Determine the (x, y) coordinate at the center of the cell enclosing the given text.  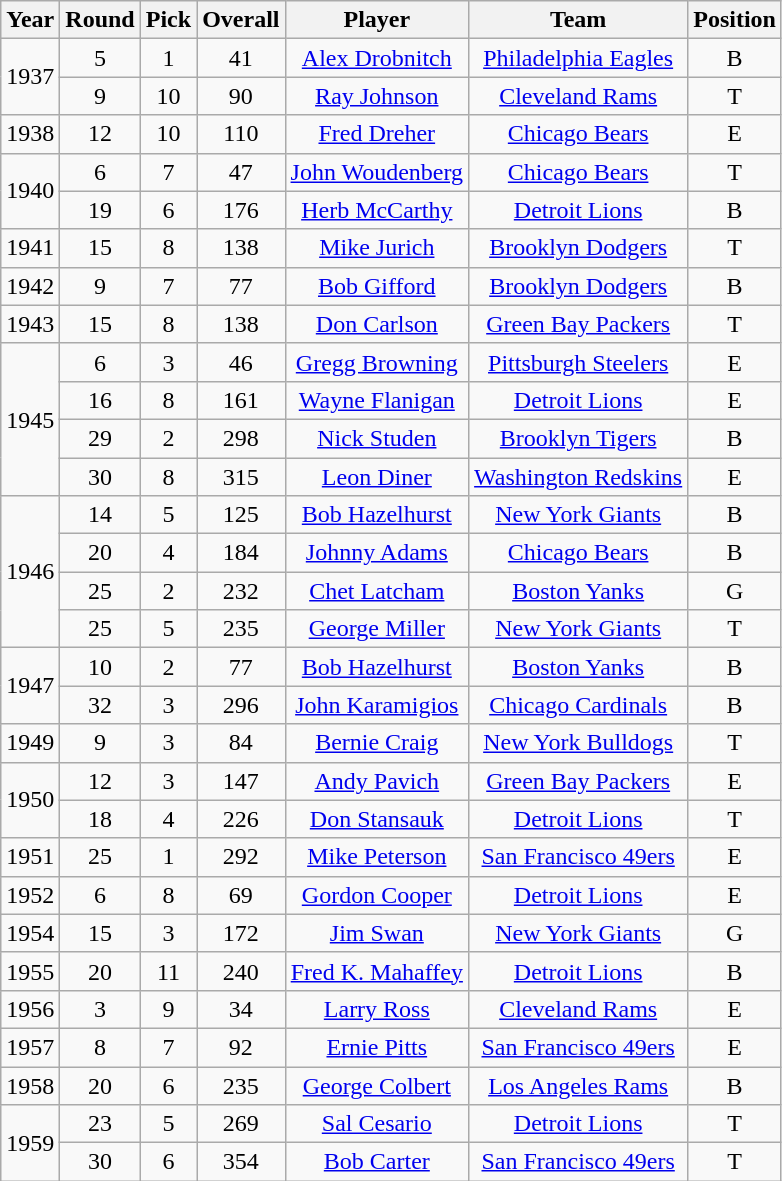
176 (241, 210)
23 (100, 1124)
George Colbert (377, 1085)
Chet Latcham (377, 591)
1951 (30, 857)
240 (241, 971)
Jim Swan (377, 933)
Ernie Pitts (377, 1047)
161 (241, 400)
New York Bulldogs (578, 743)
Overall (241, 20)
32 (100, 705)
Nick Studen (377, 438)
George Miller (377, 629)
Pick (168, 20)
41 (241, 58)
Fred Dreher (377, 134)
Bob Carter (377, 1162)
1957 (30, 1047)
Player (377, 20)
Sal Cesario (377, 1124)
Ray Johnson (377, 96)
1943 (30, 324)
Fred K. Mahaffey (377, 971)
315 (241, 477)
Wayne Flanigan (377, 400)
29 (100, 438)
Bernie Craig (377, 743)
1958 (30, 1085)
69 (241, 895)
1956 (30, 1009)
1940 (30, 191)
Round (100, 20)
Alex Drobnitch (377, 58)
92 (241, 1047)
296 (241, 705)
47 (241, 172)
14 (100, 515)
16 (100, 400)
125 (241, 515)
1952 (30, 895)
184 (241, 553)
Don Carlson (377, 324)
354 (241, 1162)
Johnny Adams (377, 553)
1946 (30, 572)
1938 (30, 134)
18 (100, 819)
147 (241, 781)
1937 (30, 77)
298 (241, 438)
269 (241, 1124)
Herb McCarthy (377, 210)
11 (168, 971)
1942 (30, 286)
John Karamigios (377, 705)
Mike Jurich (377, 248)
1955 (30, 971)
232 (241, 591)
Leon Diner (377, 477)
Pittsburgh Steelers (578, 362)
19 (100, 210)
Chicago Cardinals (578, 705)
Philadelphia Eagles (578, 58)
1949 (30, 743)
Team (578, 20)
1950 (30, 800)
1959 (30, 1143)
90 (241, 96)
Position (735, 20)
Brooklyn Tigers (578, 438)
1945 (30, 419)
1947 (30, 686)
Mike Peterson (377, 857)
84 (241, 743)
John Woudenberg (377, 172)
Year (30, 20)
Larry Ross (377, 1009)
226 (241, 819)
Gregg Browning (377, 362)
1941 (30, 248)
1954 (30, 933)
110 (241, 134)
172 (241, 933)
292 (241, 857)
34 (241, 1009)
Gordon Cooper (377, 895)
Bob Gifford (377, 286)
Washington Redskins (578, 477)
Andy Pavich (377, 781)
Don Stansauk (377, 819)
Los Angeles Rams (578, 1085)
46 (241, 362)
